Scan for the cell matching the given text and deliver its (x, y) coordinate at center. 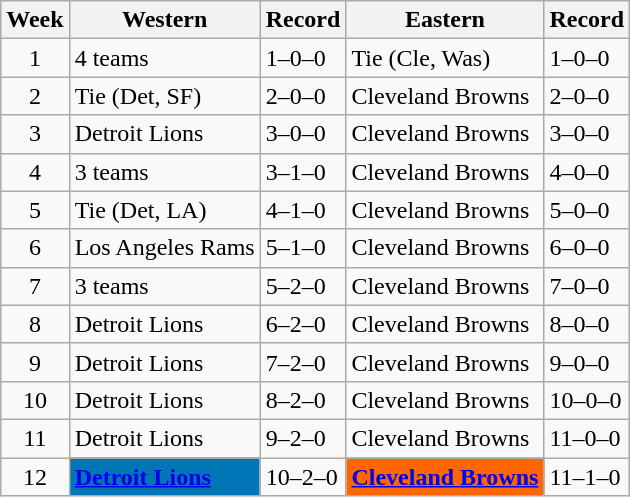
11–1–0 (587, 477)
Tie (Det, SF) (164, 96)
7–2–0 (303, 362)
8–2–0 (303, 400)
4–0–0 (587, 172)
10 (35, 400)
Tie (Det, LA) (164, 210)
11 (35, 438)
10–2–0 (303, 477)
7 (35, 286)
5 (35, 210)
Los Angeles Rams (164, 248)
8–0–0 (587, 324)
4 (35, 172)
Tie (Cle, Was) (445, 58)
6–2–0 (303, 324)
4 teams (164, 58)
9 (35, 362)
3–1–0 (303, 172)
Western (164, 20)
8 (35, 324)
6–0–0 (587, 248)
5–1–0 (303, 248)
7–0–0 (587, 286)
4–1–0 (303, 210)
Week (35, 20)
5–0–0 (587, 210)
3 (35, 134)
2 (35, 96)
10–0–0 (587, 400)
1 (35, 58)
9–0–0 (587, 362)
6 (35, 248)
12 (35, 477)
11–0–0 (587, 438)
Eastern (445, 20)
5–2–0 (303, 286)
9–2–0 (303, 438)
